Output the (x, y) coordinate of the center of the cell containing the given text.  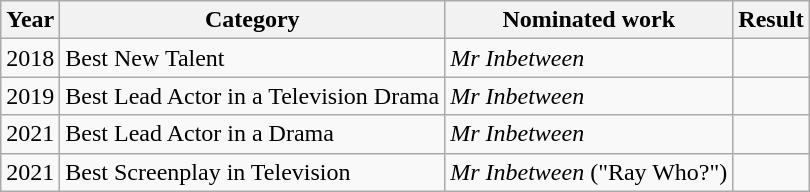
Result (771, 20)
Best New Talent (252, 58)
Category (252, 20)
Best Lead Actor in a Television Drama (252, 96)
Mr Inbetween ("Ray Who?") (589, 172)
2019 (30, 96)
2018 (30, 58)
Year (30, 20)
Best Lead Actor in a Drama (252, 134)
Nominated work (589, 20)
Best Screenplay in Television (252, 172)
